Return the [X, Y] coordinate for the center point of the cell that contains the specified text.  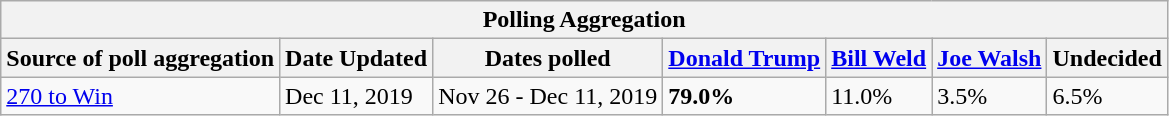
11.0% [879, 96]
Source of poll aggregation [140, 58]
Dec 11, 2019 [356, 96]
Bill Weld [879, 58]
Nov 26 - Dec 11, 2019 [548, 96]
6.5% [1107, 96]
Undecided [1107, 58]
3.5% [990, 96]
Joe Walsh [990, 58]
270 to Win [140, 96]
Dates polled [548, 58]
Polling Aggregation [584, 20]
Date Updated [356, 58]
79.0% [744, 96]
Donald Trump [744, 58]
